Scan for the cell matching the given text and deliver its (x, y) coordinate at center. 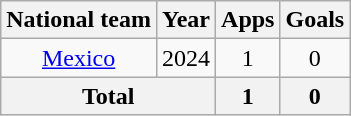
2024 (186, 58)
National team (79, 20)
Year (186, 20)
Apps (248, 20)
Mexico (79, 58)
Goals (315, 20)
Total (108, 96)
